Find where the given text appears and provide that cell's center as [X, Y] coordinate. 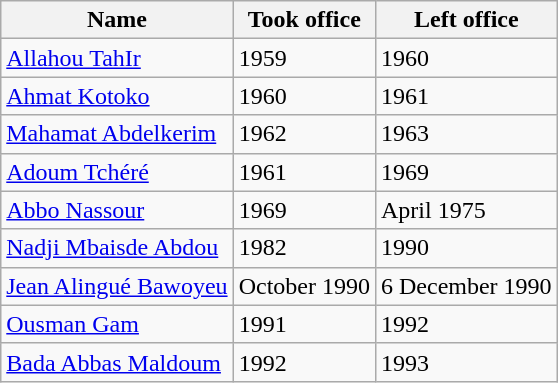
Bada Abbas Maldoum [117, 362]
1959 [304, 58]
Adoum Tchéré [117, 172]
Abbo Nassour [117, 210]
Ousman Gam [117, 324]
Allahou TahIr [117, 58]
Ahmat Kotoko [117, 96]
1991 [304, 324]
1990 [466, 248]
1963 [466, 134]
Mahamat Abdelkerim [117, 134]
October 1990 [304, 286]
1982 [304, 248]
April 1975 [466, 210]
6 December 1990 [466, 286]
Nadji Mbaisde Abdou [117, 248]
Name [117, 20]
Left office [466, 20]
Took office [304, 20]
1962 [304, 134]
Jean Alingué Bawoyeu [117, 286]
1993 [466, 362]
